Find where the given text appears and provide that cell's center as (X, Y) coordinate. 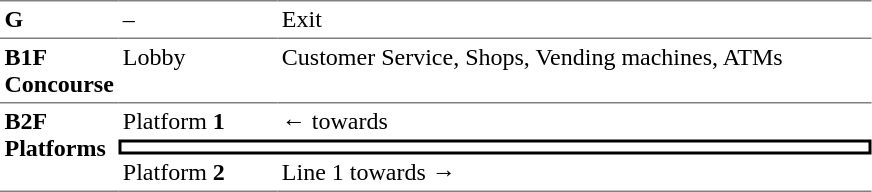
Platform 2 (198, 173)
Lobby (198, 71)
B1FConcourse (59, 71)
Exit (574, 19)
– (198, 19)
G (59, 19)
← towards (574, 122)
B2FPlatforms (59, 148)
Customer Service, Shops, Vending machines, ATMs (574, 71)
Line 1 towards → (574, 173)
Platform 1 (198, 122)
